Pinpoint the cell where the given text exists, returning its (X, Y) midpoint coordinate. 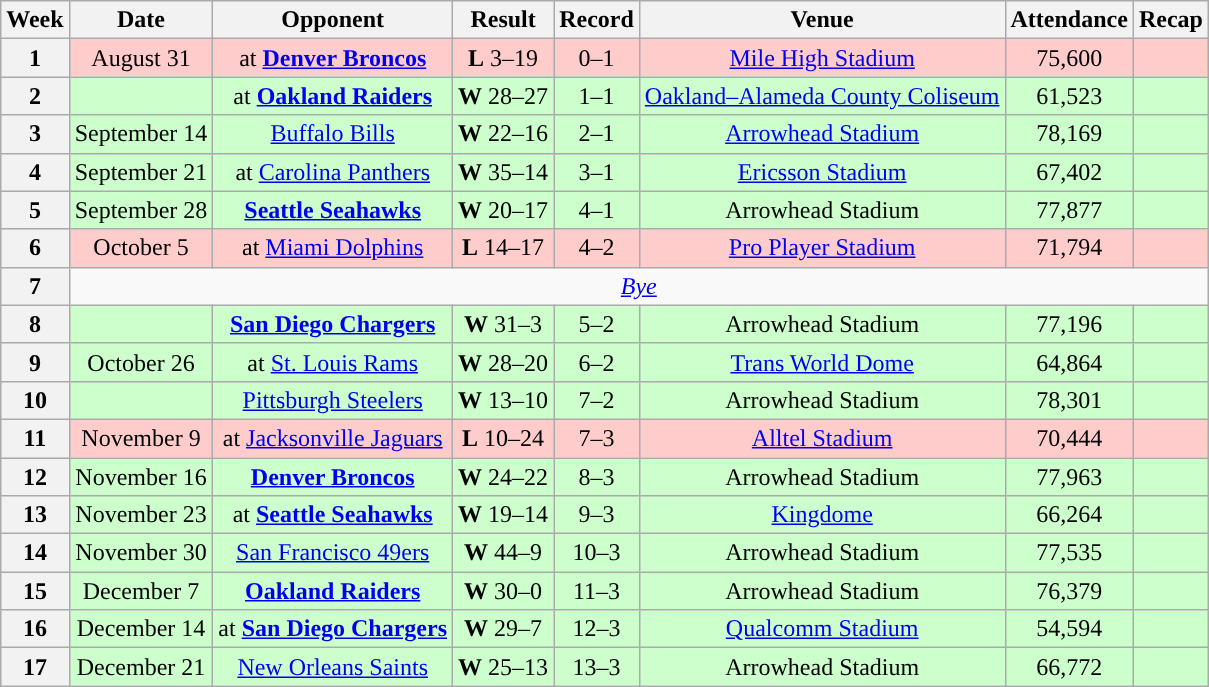
78,301 (1069, 400)
at Seattle Seahawks (333, 515)
4–1 (597, 210)
66,772 (1069, 667)
66,264 (1069, 515)
5 (35, 210)
W 28–20 (504, 362)
78,169 (1069, 134)
W 20–17 (504, 210)
W 13–10 (504, 400)
L 10–24 (504, 438)
W 30–0 (504, 591)
0–1 (597, 58)
W 19–14 (504, 515)
54,594 (1069, 629)
75,600 (1069, 58)
October 5 (141, 248)
New Orleans Saints (333, 667)
67,402 (1069, 172)
L 14–17 (504, 248)
13–3 (597, 667)
Attendance (1069, 20)
W 25–13 (504, 667)
17 (35, 667)
November 16 (141, 477)
Recap (1170, 20)
W 22–16 (504, 134)
11–3 (597, 591)
77,963 (1069, 477)
at Jacksonville Jaguars (333, 438)
1–1 (597, 96)
3 (35, 134)
Result (504, 20)
Seattle Seahawks (333, 210)
at Denver Broncos (333, 58)
Venue (822, 20)
Record (597, 20)
9 (35, 362)
Qualcomm Stadium (822, 629)
7 (35, 286)
77,535 (1069, 553)
3–1 (597, 172)
November 9 (141, 438)
70,444 (1069, 438)
76,379 (1069, 591)
W 44–9 (504, 553)
5–2 (597, 324)
Pro Player Stadium (822, 248)
September 21 (141, 172)
8–3 (597, 477)
December 21 (141, 667)
6 (35, 248)
8 (35, 324)
W 35–14 (504, 172)
Mile High Stadium (822, 58)
November 23 (141, 515)
4 (35, 172)
10 (35, 400)
W 29–7 (504, 629)
71,794 (1069, 248)
1 (35, 58)
61,523 (1069, 96)
13 (35, 515)
14 (35, 553)
12–3 (597, 629)
September 14 (141, 134)
2–1 (597, 134)
Week (35, 20)
W 24–22 (504, 477)
Oakland Raiders (333, 591)
Trans World Dome (822, 362)
7–2 (597, 400)
San Francisco 49ers (333, 553)
W 31–3 (504, 324)
L 3–19 (504, 58)
at St. Louis Rams (333, 362)
Bye (638, 286)
Alltel Stadium (822, 438)
Pittsburgh Steelers (333, 400)
4–2 (597, 248)
11 (35, 438)
San Diego Chargers (333, 324)
12 (35, 477)
Date (141, 20)
Ericsson Stadium (822, 172)
77,196 (1069, 324)
Kingdome (822, 515)
September 28 (141, 210)
Opponent (333, 20)
December 7 (141, 591)
Buffalo Bills (333, 134)
2 (35, 96)
77,877 (1069, 210)
Denver Broncos (333, 477)
at Carolina Panthers (333, 172)
August 31 (141, 58)
at Miami Dolphins (333, 248)
November 30 (141, 553)
W 28–27 (504, 96)
October 26 (141, 362)
7–3 (597, 438)
at San Diego Chargers (333, 629)
9–3 (597, 515)
15 (35, 591)
at Oakland Raiders (333, 96)
64,864 (1069, 362)
6–2 (597, 362)
December 14 (141, 629)
10–3 (597, 553)
Oakland–Alameda County Coliseum (822, 96)
16 (35, 629)
